Output the (x, y) coordinate of the center of the cell containing the given text.  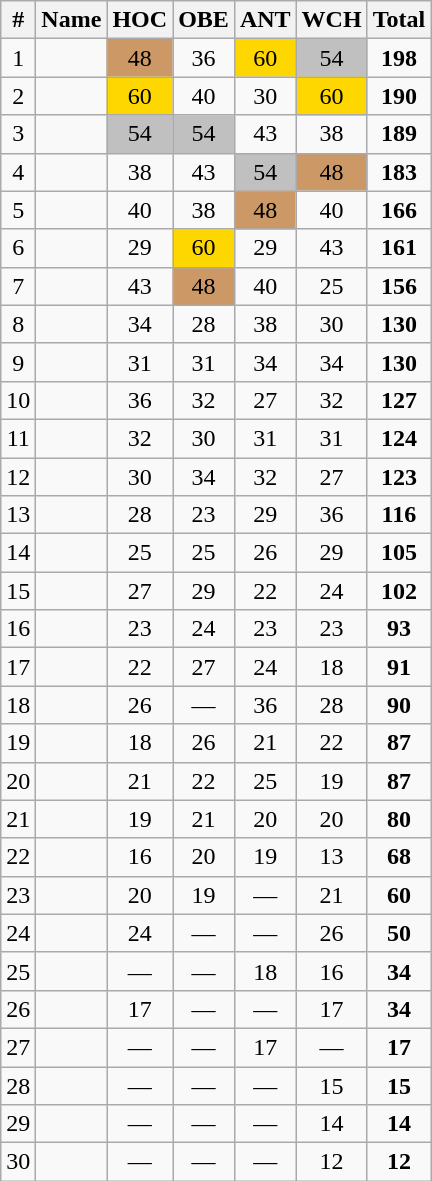
Name (72, 20)
Total (399, 20)
80 (399, 819)
5 (18, 210)
7 (18, 286)
ANT (265, 20)
124 (399, 438)
10 (18, 400)
116 (399, 515)
91 (399, 667)
161 (399, 248)
2 (18, 96)
9 (18, 362)
11 (18, 438)
166 (399, 210)
183 (399, 172)
68 (399, 857)
OBE (204, 20)
156 (399, 286)
198 (399, 58)
50 (399, 933)
8 (18, 324)
127 (399, 400)
HOC (140, 20)
# (18, 20)
WCH (332, 20)
6 (18, 248)
3 (18, 134)
90 (399, 705)
123 (399, 477)
190 (399, 96)
93 (399, 629)
4 (18, 172)
189 (399, 134)
105 (399, 553)
1 (18, 58)
102 (399, 591)
